Pinpoint the cell where the given text exists, returning its [x, y] midpoint coordinate. 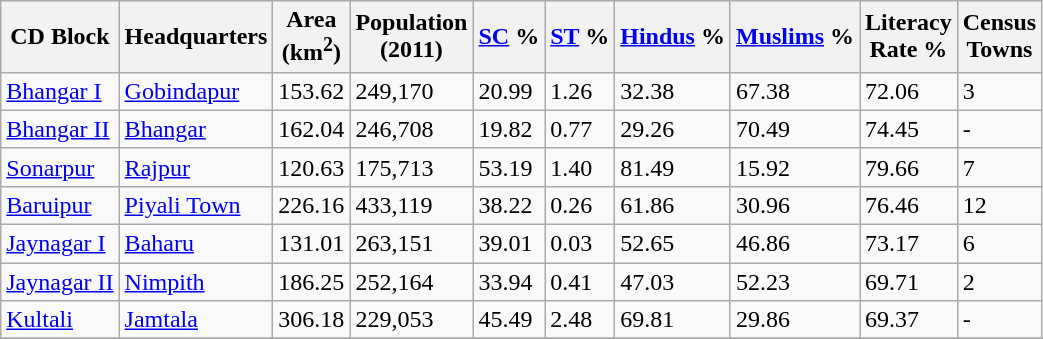
29.86 [794, 320]
433,119 [412, 205]
20.99 [509, 91]
Rajpur [196, 167]
131.01 [312, 244]
30.96 [794, 205]
263,151 [412, 244]
Baruipur [60, 205]
69.37 [909, 320]
Jaynagar II [60, 282]
39.01 [509, 244]
249,170 [412, 91]
229,053 [412, 320]
Population(2011) [412, 37]
Jamtala [196, 320]
Gobindapur [196, 91]
0.26 [580, 205]
Muslims % [794, 37]
6 [999, 244]
67.38 [794, 91]
252,164 [412, 282]
Bhangar II [60, 129]
SC % [509, 37]
153.62 [312, 91]
Bhangar [196, 129]
306.18 [312, 320]
120.63 [312, 167]
61.86 [673, 205]
Jaynagar I [60, 244]
33.94 [509, 282]
Sonarpur [60, 167]
46.86 [794, 244]
Literacy Rate % [909, 37]
0.41 [580, 282]
7 [999, 167]
38.22 [509, 205]
0.03 [580, 244]
2.48 [580, 320]
52.65 [673, 244]
246,708 [412, 129]
73.17 [909, 244]
ST % [580, 37]
69.81 [673, 320]
72.06 [909, 91]
74.45 [909, 129]
53.19 [509, 167]
2 [999, 282]
15.92 [794, 167]
Headquarters [196, 37]
29.26 [673, 129]
76.46 [909, 205]
79.66 [909, 167]
12 [999, 205]
Kultali [60, 320]
81.49 [673, 167]
19.82 [509, 129]
69.71 [909, 282]
175,713 [412, 167]
Piyali Town [196, 205]
45.49 [509, 320]
186.25 [312, 282]
Area(km2) [312, 37]
Baharu [196, 244]
47.03 [673, 282]
CensusTowns [999, 37]
CD Block [60, 37]
162.04 [312, 129]
Hindus % [673, 37]
52.23 [794, 282]
1.40 [580, 167]
3 [999, 91]
0.77 [580, 129]
Bhangar I [60, 91]
70.49 [794, 129]
1.26 [580, 91]
226.16 [312, 205]
32.38 [673, 91]
Nimpith [196, 282]
